Pinpoint the cell where the given text exists, returning its [x, y] midpoint coordinate. 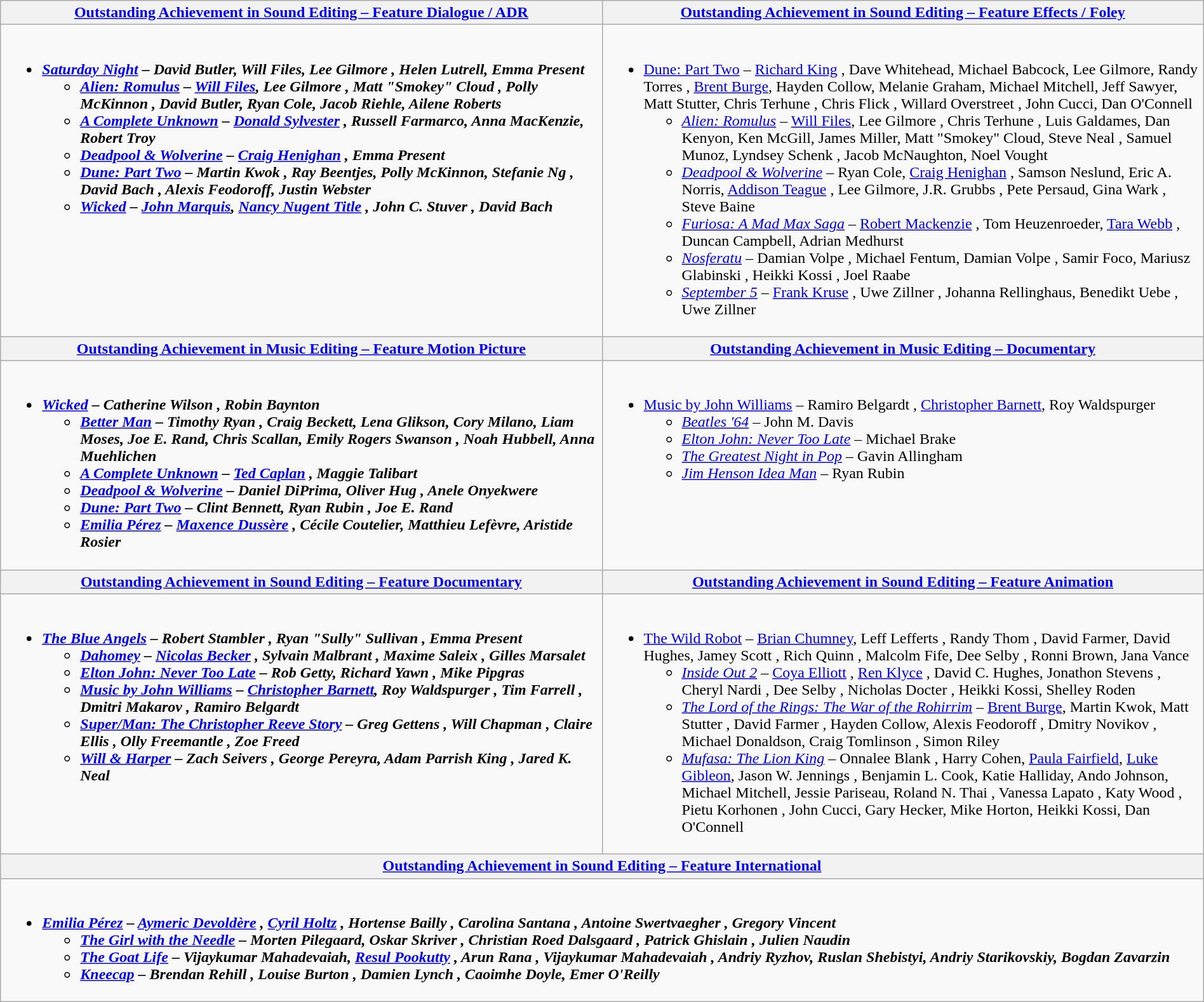
Outstanding Achievement in Sound Editing – Feature Documentary [301, 582]
Outstanding Achievement in Music Editing – Feature Motion Picture [301, 349]
Outstanding Achievement in Sound Editing – Feature Animation [903, 582]
Outstanding Achievement in Sound Editing – Feature Effects / Foley [903, 13]
Outstanding Achievement in Music Editing – Documentary [903, 349]
Outstanding Achievement in Sound Editing – Feature Dialogue / ADR [301, 13]
Outstanding Achievement in Sound Editing – Feature International [602, 866]
